Search for the cell housing the specified text and yield its (X, Y) center coordinate. 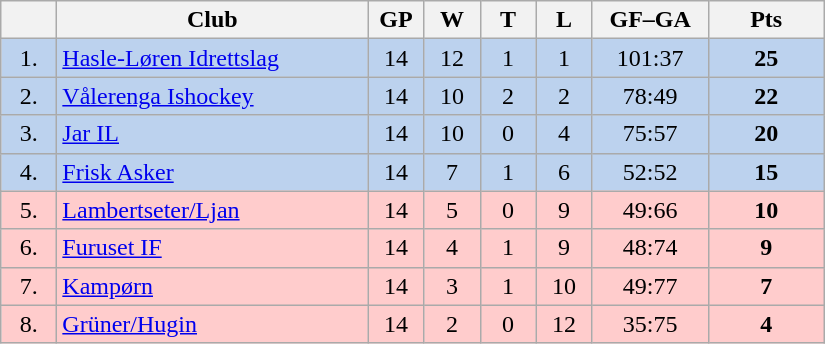
Vålerenga Ishockey (212, 96)
8. (29, 324)
3. (29, 134)
7. (29, 286)
6. (29, 248)
5 (452, 210)
Grüner/Hugin (212, 324)
2. (29, 96)
4. (29, 172)
49:66 (650, 210)
T (508, 20)
GP (396, 20)
3 (452, 286)
49:77 (650, 286)
Pts (766, 20)
5. (29, 210)
78:49 (650, 96)
Club (212, 20)
Jar IL (212, 134)
20 (766, 134)
Hasle-Løren Idrettslag (212, 58)
Furuset IF (212, 248)
Kampørn (212, 286)
35:75 (650, 324)
101:37 (650, 58)
W (452, 20)
48:74 (650, 248)
Lambertseter/Ljan (212, 210)
GF–GA (650, 20)
L (564, 20)
Frisk Asker (212, 172)
1. (29, 58)
22 (766, 96)
75:57 (650, 134)
52:52 (650, 172)
25 (766, 58)
6 (564, 172)
15 (766, 172)
